Return (x, y) of the center of cell containing provided text 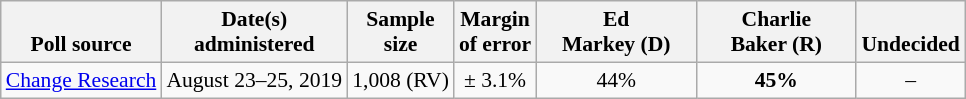
± 3.1% (495, 80)
Poll source (82, 32)
Undecided (910, 32)
August 23–25, 2019 (254, 80)
Marginof error (495, 32)
Samplesize (400, 32)
1,008 (RV) (400, 80)
CharlieBaker (R) (776, 32)
– (910, 80)
44% (616, 80)
Change Research (82, 80)
Date(s)administered (254, 32)
EdMarkey (D) (616, 32)
45% (776, 80)
